Output the [X, Y] coordinate of the center of the cell containing the given text.  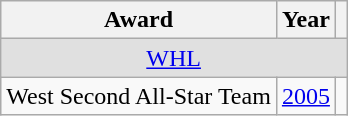
Year [306, 20]
Award [139, 20]
West Second All-Star Team [139, 96]
2005 [306, 96]
WHL [174, 58]
